Search for the cell housing the specified text and yield its (X, Y) center coordinate. 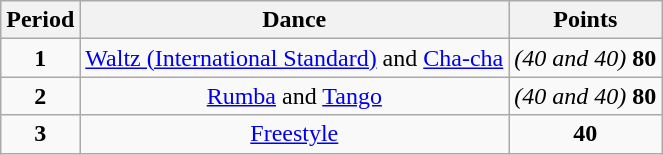
40 (586, 134)
Freestyle (294, 134)
Dance (294, 20)
2 (40, 96)
Period (40, 20)
1 (40, 58)
Rumba and Tango (294, 96)
Points (586, 20)
Waltz (International Standard) and Cha-cha (294, 58)
3 (40, 134)
